Determine the (X, Y) coordinate at the center of the cell enclosing the given text.  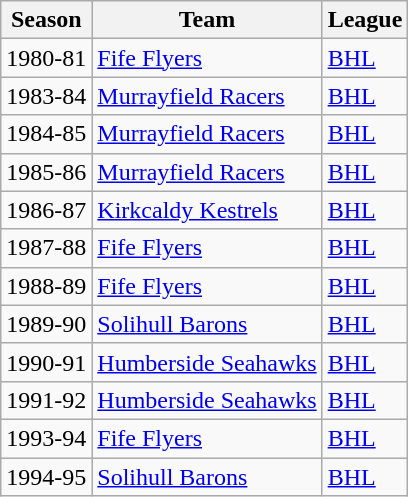
Season (46, 20)
1994-95 (46, 477)
1985-86 (46, 172)
Team (207, 20)
1988-89 (46, 286)
1983-84 (46, 96)
1986-87 (46, 210)
1990-91 (46, 362)
1991-92 (46, 400)
Kirkcaldy Kestrels (207, 210)
League (365, 20)
1987-88 (46, 248)
1984-85 (46, 134)
1980-81 (46, 58)
1989-90 (46, 324)
1993-94 (46, 438)
